Scan for the cell matching the given text and deliver its [X, Y] coordinate at center. 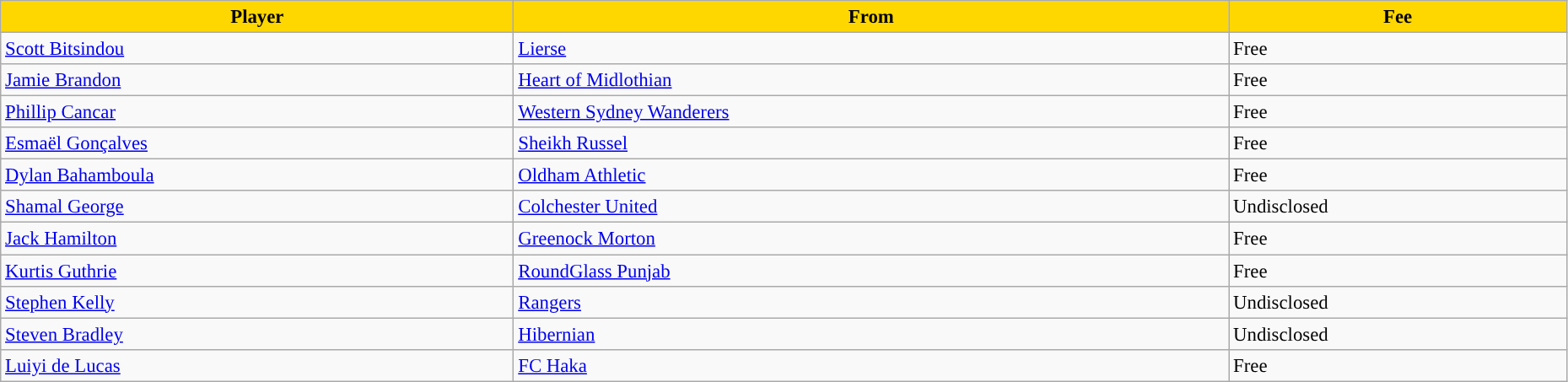
FC Haka [871, 365]
Shamal George [257, 207]
Fee [1398, 17]
From [871, 17]
Western Sydney Wanderers [871, 112]
Stephen Kelly [257, 302]
Luiyi de Lucas [257, 365]
RoundGlass Punjab [871, 271]
Sheikh Russel [871, 143]
Colchester United [871, 207]
Scott Bitsindou [257, 49]
Kurtis Guthrie [257, 271]
Lierse [871, 49]
Phillip Cancar [257, 112]
Rangers [871, 302]
Player [257, 17]
Jamie Brandon [257, 80]
Steven Bradley [257, 334]
Oldham Athletic [871, 175]
Esmaël Gonçalves [257, 143]
Dylan Bahamboula [257, 175]
Greenock Morton [871, 239]
Jack Hamilton [257, 239]
Hibernian [871, 334]
Heart of Midlothian [871, 80]
